Return the [x, y] coordinate for the center point of the cell that contains the specified text.  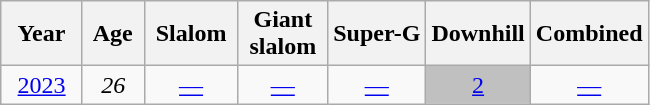
Year [42, 34]
Slalom [191, 34]
Giant slalom [283, 34]
2 [478, 85]
Combined [589, 34]
Super-G [377, 34]
2023 [42, 85]
Age [113, 34]
26 [113, 85]
Downhill [478, 34]
